Extract the (X, Y) coordinate from the center of the cell holding the provided text.  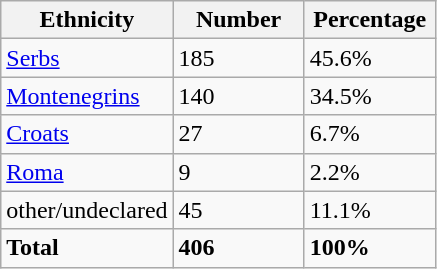
406 (238, 248)
140 (238, 96)
45.6% (370, 58)
2.2% (370, 172)
Percentage (370, 20)
11.1% (370, 210)
Montenegrins (87, 96)
45 (238, 210)
Croats (87, 134)
Roma (87, 172)
Number (238, 20)
9 (238, 172)
Ethnicity (87, 20)
185 (238, 58)
27 (238, 134)
Serbs (87, 58)
Total (87, 248)
other/undeclared (87, 210)
100% (370, 248)
6.7% (370, 134)
34.5% (370, 96)
